Detect which cell encompasses the target text, then output its (x, y) center coordinate. 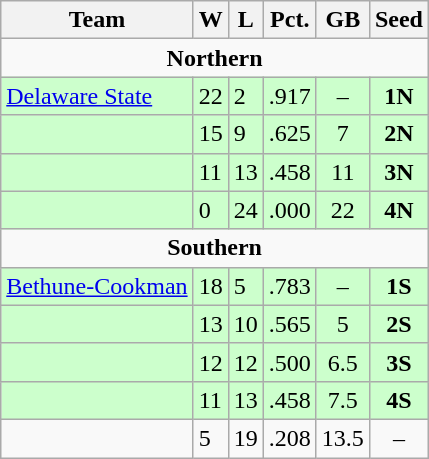
4S (398, 400)
2 (246, 96)
3N (398, 172)
4N (398, 210)
6.5 (342, 362)
19 (246, 438)
.000 (290, 210)
GB (342, 20)
0 (210, 210)
9 (246, 134)
3S (398, 362)
Team (97, 20)
W (210, 20)
7.5 (342, 400)
.500 (290, 362)
Pct. (290, 20)
15 (210, 134)
7 (342, 134)
2S (398, 324)
L (246, 20)
.783 (290, 286)
.917 (290, 96)
Delaware State (97, 96)
10 (246, 324)
1N (398, 96)
Southern (215, 248)
13.5 (342, 438)
.208 (290, 438)
1S (398, 286)
Seed (398, 20)
2N (398, 134)
18 (210, 286)
24 (246, 210)
.565 (290, 324)
.625 (290, 134)
Bethune-Cookman (97, 286)
Northern (215, 58)
